From the cell containing the given text, extract its center point as (x, y) coordinate. 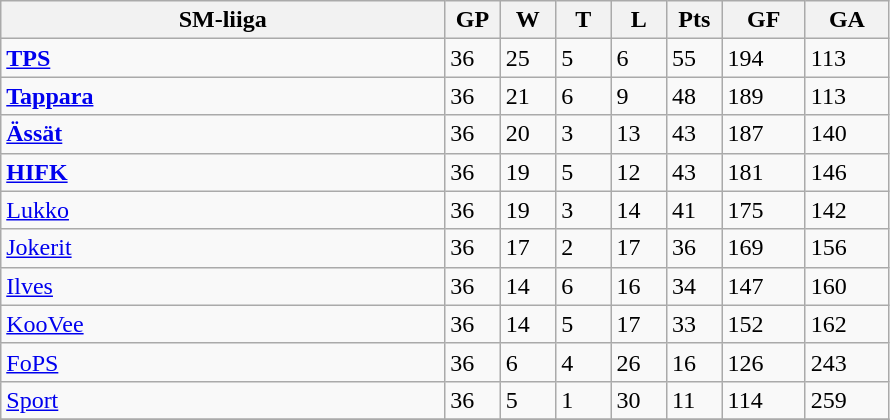
181 (764, 172)
Sport (223, 400)
Lukko (223, 210)
KooVee (223, 324)
4 (584, 362)
2 (584, 248)
TPS (223, 58)
41 (694, 210)
147 (764, 286)
30 (638, 400)
13 (638, 134)
Pts (694, 20)
Tappara (223, 96)
GP (472, 20)
T (584, 20)
FoPS (223, 362)
SM-liiga (223, 20)
140 (846, 134)
12 (638, 172)
25 (528, 58)
194 (764, 58)
20 (528, 134)
243 (846, 362)
11 (694, 400)
Ilves (223, 286)
1 (584, 400)
156 (846, 248)
259 (846, 400)
160 (846, 286)
L (638, 20)
W (528, 20)
9 (638, 96)
GA (846, 20)
162 (846, 324)
146 (846, 172)
152 (764, 324)
126 (764, 362)
189 (764, 96)
21 (528, 96)
175 (764, 210)
Jokerit (223, 248)
GF (764, 20)
55 (694, 58)
HIFK (223, 172)
26 (638, 362)
34 (694, 286)
48 (694, 96)
Ässät (223, 134)
187 (764, 134)
33 (694, 324)
169 (764, 248)
114 (764, 400)
142 (846, 210)
